Extract the (x, y) coordinate from the center of the cell holding the provided text.  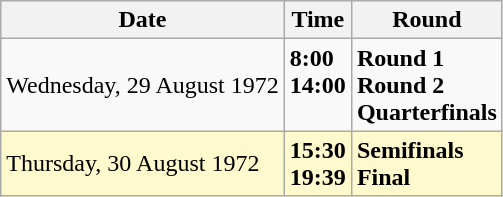
Time (318, 20)
Thursday, 30 August 1972 (143, 164)
SemifinalsFinal (426, 164)
Round (426, 20)
15:3019:39 (318, 164)
Wednesday, 29 August 1972 (143, 85)
Date (143, 20)
8:0014:00 (318, 85)
Round 1Round 2Quarterfinals (426, 85)
